Locate the cell with the specified text and output its (X, Y) center coordinate. 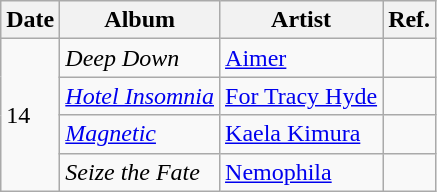
Ref. (410, 20)
Deep Down (140, 58)
Kaela Kimura (302, 134)
Nemophila (302, 172)
For Tracy Hyde (302, 96)
Seize the Fate (140, 172)
Aimer (302, 58)
Magnetic (140, 134)
Album (140, 20)
14 (30, 115)
Artist (302, 20)
Date (30, 20)
Hotel Insomnia (140, 96)
